Scan for the cell matching the given text and deliver its [x, y] coordinate at center. 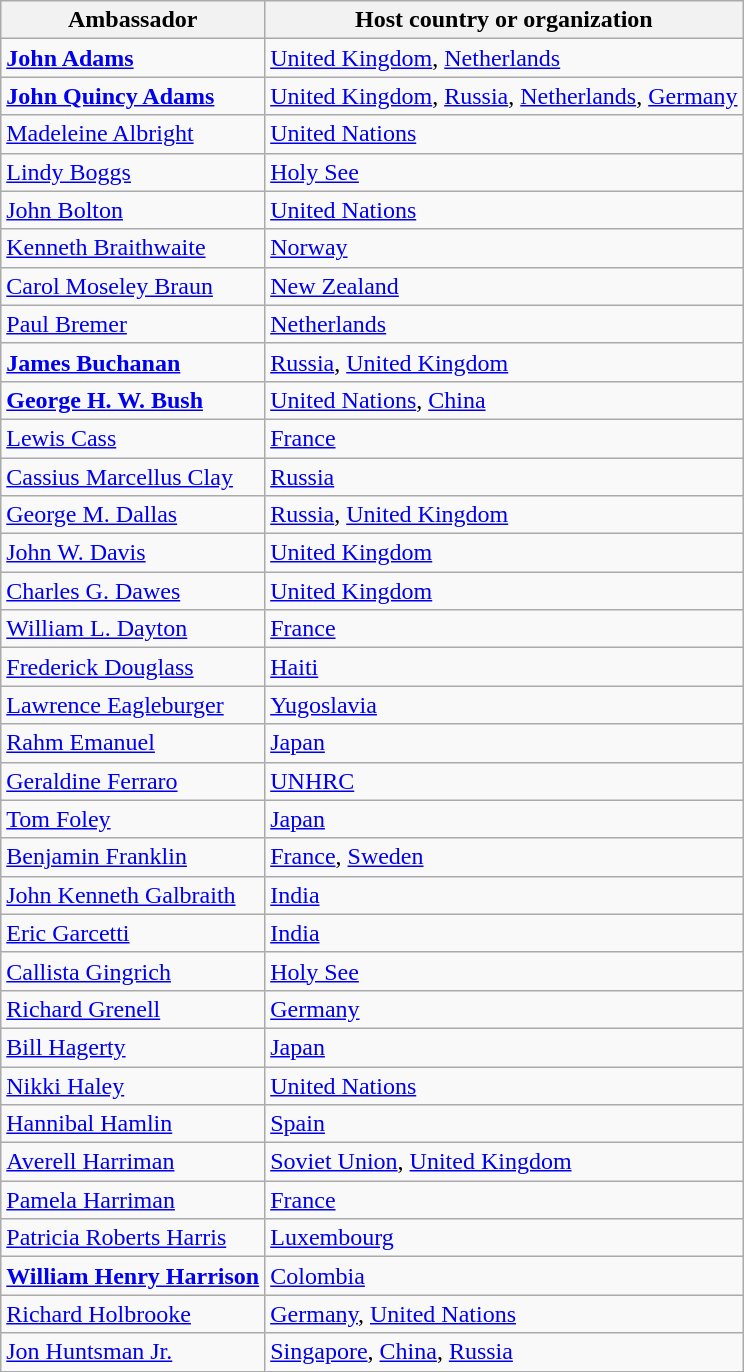
Ambassador [133, 20]
John Quincy Adams [133, 96]
Hannibal Hamlin [133, 1124]
Lewis Cass [133, 438]
Soviet Union, United Kingdom [504, 1162]
Russia [504, 477]
Cassius Marcellus Clay [133, 477]
Haiti [504, 667]
Spain [504, 1124]
Lawrence Eagleburger [133, 705]
Bill Hagerty [133, 1047]
Norway [504, 248]
George H. W. Bush [133, 400]
Benjamin Franklin [133, 857]
Kenneth Braithwaite [133, 248]
Luxembourg [504, 1238]
Madeleine Albright [133, 134]
Carol Moseley Braun [133, 286]
John Bolton [133, 210]
Nikki Haley [133, 1085]
Yugoslavia [504, 705]
Germany, United Nations [504, 1314]
Eric Garcetti [133, 933]
Rahm Emanuel [133, 743]
Germany [504, 1009]
Callista Gingrich [133, 971]
Jon Huntsman Jr. [133, 1352]
UNHRC [504, 781]
Singapore, China, Russia [504, 1352]
Colombia [504, 1276]
France, Sweden [504, 857]
Lindy Boggs [133, 172]
Charles G. Dawes [133, 591]
Frederick Douglass [133, 667]
Patricia Roberts Harris [133, 1238]
United Kingdom, Netherlands [504, 58]
New Zealand [504, 286]
William L. Dayton [133, 629]
James Buchanan [133, 362]
United Nations, China [504, 400]
Richard Holbrooke [133, 1314]
Paul Bremer [133, 324]
John Kenneth Galbraith [133, 895]
United Kingdom, Russia, Netherlands, Germany [504, 96]
Netherlands [504, 324]
George M. Dallas [133, 515]
Pamela Harriman [133, 1200]
Richard Grenell [133, 1009]
William Henry Harrison [133, 1276]
John Adams [133, 58]
Tom Foley [133, 819]
John W. Davis [133, 553]
Averell Harriman [133, 1162]
Geraldine Ferraro [133, 781]
Host country or organization [504, 20]
